Capture the cell that displays the provided text and extract its [X, Y] central coordinate. 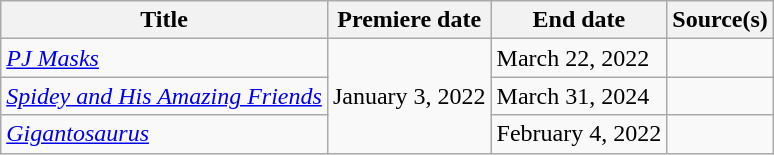
End date [579, 20]
Spidey and His Amazing Friends [164, 96]
Premiere date [409, 20]
Source(s) [720, 20]
March 22, 2022 [579, 58]
Title [164, 20]
March 31, 2024 [579, 96]
February 4, 2022 [579, 134]
Gigantosaurus [164, 134]
PJ Masks [164, 58]
January 3, 2022 [409, 96]
